From the cell containing the given text, extract its center point as (x, y) coordinate. 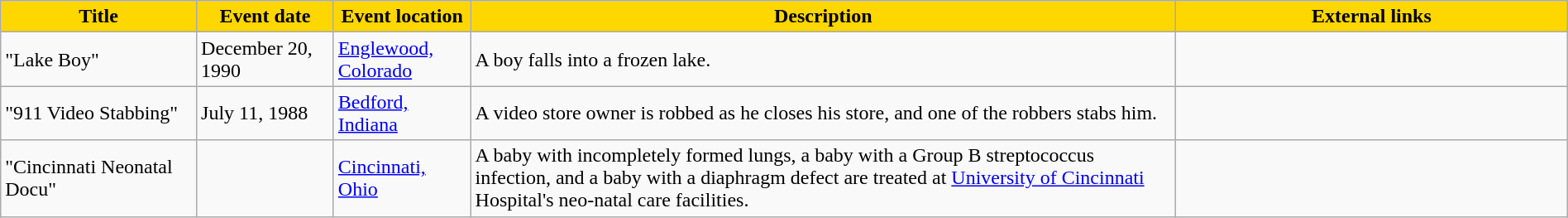
"Cincinnati Neonatal Docu" (99, 178)
Event location (402, 17)
External links (1372, 17)
Event date (265, 17)
Cincinnati, Ohio (402, 178)
Bedford, Indiana (402, 113)
December 20, 1990 (265, 60)
July 11, 1988 (265, 113)
A video store owner is robbed as he closes his store, and one of the robbers stabs him. (824, 113)
Description (824, 17)
"911 Video Stabbing" (99, 113)
Title (99, 17)
A boy falls into a frozen lake. (824, 60)
Englewood, Colorado (402, 60)
"Lake Boy" (99, 60)
